Output the [x, y] coordinate of the center of the cell containing the given text.  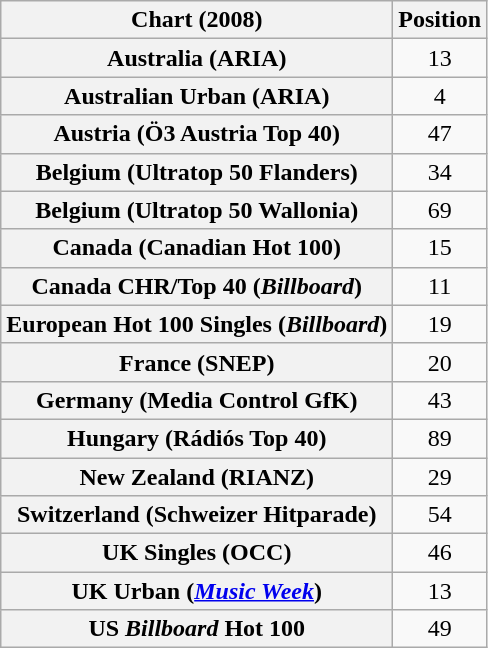
France (SNEP) [197, 362]
UK Urban (Music Week) [197, 591]
11 [440, 286]
Germany (Media Control GfK) [197, 400]
46 [440, 553]
Australian Urban (ARIA) [197, 96]
Switzerland (Schweizer Hitparade) [197, 515]
European Hot 100 Singles (Billboard) [197, 324]
Chart (2008) [197, 20]
4 [440, 96]
Hungary (Rádiós Top 40) [197, 438]
69 [440, 210]
Position [440, 20]
New Zealand (RIANZ) [197, 477]
49 [440, 629]
Belgium (Ultratop 50 Flanders) [197, 172]
29 [440, 477]
15 [440, 248]
20 [440, 362]
Canada CHR/Top 40 (Billboard) [197, 286]
47 [440, 134]
Austria (Ö3 Austria Top 40) [197, 134]
34 [440, 172]
UK Singles (OCC) [197, 553]
43 [440, 400]
54 [440, 515]
Australia (ARIA) [197, 58]
89 [440, 438]
19 [440, 324]
Canada (Canadian Hot 100) [197, 248]
US Billboard Hot 100 [197, 629]
Belgium (Ultratop 50 Wallonia) [197, 210]
